Output the (X, Y) coordinate of the center of the cell containing the given text.  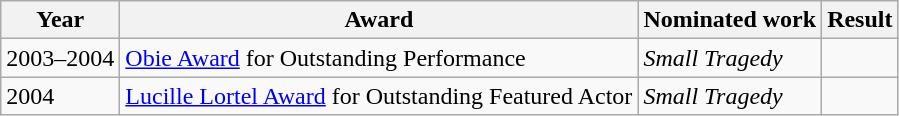
Lucille Lortel Award for Outstanding Featured Actor (379, 96)
Result (860, 20)
Obie Award for Outstanding Performance (379, 58)
2003–2004 (60, 58)
Award (379, 20)
Nominated work (730, 20)
Year (60, 20)
2004 (60, 96)
